Determine the [X, Y] coordinate at the center of the cell enclosing the given text.  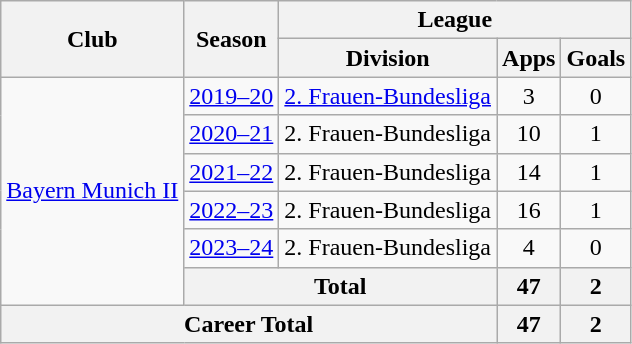
Career Total [249, 324]
2021–22 [232, 172]
Apps [529, 58]
League [455, 20]
Goals [596, 58]
Bayern Munich II [92, 191]
2023–24 [232, 248]
2019–20 [232, 96]
Club [92, 39]
14 [529, 172]
4 [529, 248]
Division [388, 58]
16 [529, 210]
2022–23 [232, 210]
2020–21 [232, 134]
10 [529, 134]
3 [529, 96]
Season [232, 39]
Total [340, 286]
